Search for the cell housing the specified text and yield its [X, Y] center coordinate. 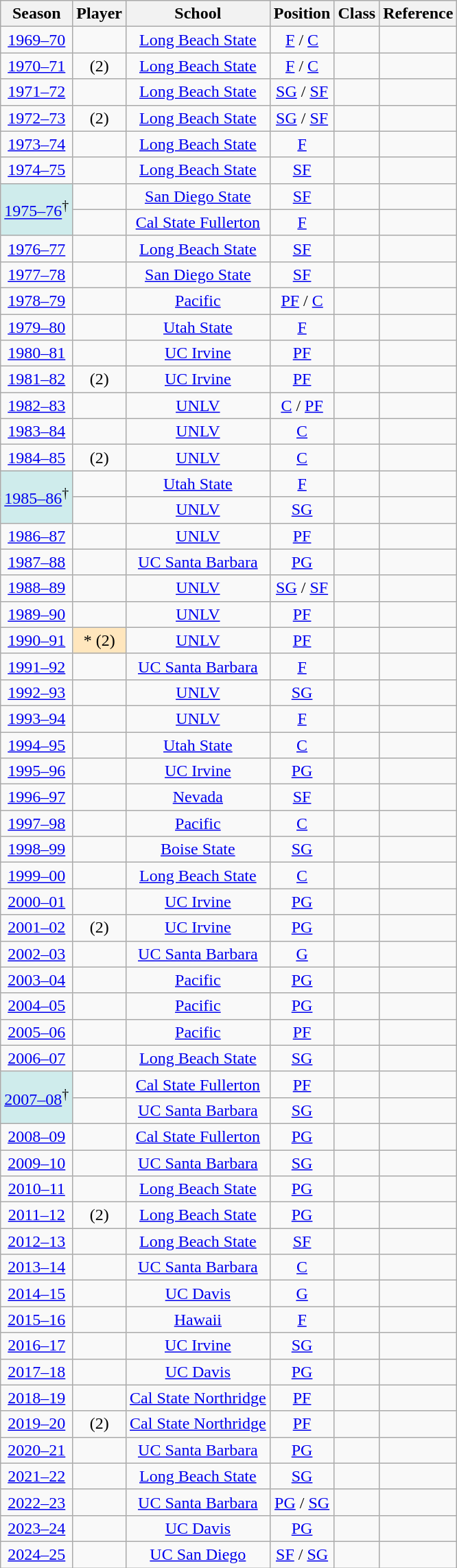
Hawaii [198, 1320]
Boise State [198, 850]
* (2) [99, 640]
1977–78 [37, 274]
2004–05 [37, 1006]
1991–92 [37, 666]
1969–70 [37, 40]
1989–90 [37, 614]
1993–94 [37, 718]
1978–79 [37, 301]
Season [37, 14]
2009–10 [37, 1163]
1990–91 [37, 640]
Nevada [198, 797]
1992–93 [37, 692]
School [198, 14]
SF / SG [302, 1554]
1999–00 [37, 876]
1979–80 [37, 327]
2023–24 [37, 1528]
2016–17 [37, 1346]
Position [302, 14]
2017–18 [37, 1372]
1995–96 [37, 771]
2007–08† [37, 1097]
2018–19 [37, 1398]
2021–22 [37, 1476]
Reference [419, 14]
C / PF [302, 406]
1972–73 [37, 118]
1997–98 [37, 823]
2024–25 [37, 1554]
1981–82 [37, 379]
1998–99 [37, 850]
2014–15 [37, 1294]
2020–21 [37, 1450]
1996–97 [37, 797]
PF / C [302, 301]
1986–87 [37, 536]
1987–88 [37, 562]
1974–75 [37, 170]
2005–06 [37, 1032]
2000–01 [37, 902]
2015–16 [37, 1320]
PG / SG [302, 1502]
1984–85 [37, 458]
2013–14 [37, 1267]
2022–23 [37, 1502]
2010–11 [37, 1189]
2003–04 [37, 980]
2002–03 [37, 954]
1982–83 [37, 406]
1983–84 [37, 432]
1980–81 [37, 353]
UC San Diego [198, 1554]
1971–72 [37, 92]
2001–02 [37, 928]
2008–09 [37, 1136]
1988–89 [37, 588]
2012–13 [37, 1241]
1970–71 [37, 66]
1973–74 [37, 144]
1976–77 [37, 248]
2011–12 [37, 1215]
Player [99, 14]
2019–20 [37, 1424]
1985–86† [37, 497]
Class [357, 14]
2006–07 [37, 1058]
1994–95 [37, 745]
1975–76† [37, 209]
